Return the (X, Y) coordinate for the center point of the cell that contains the specified text.  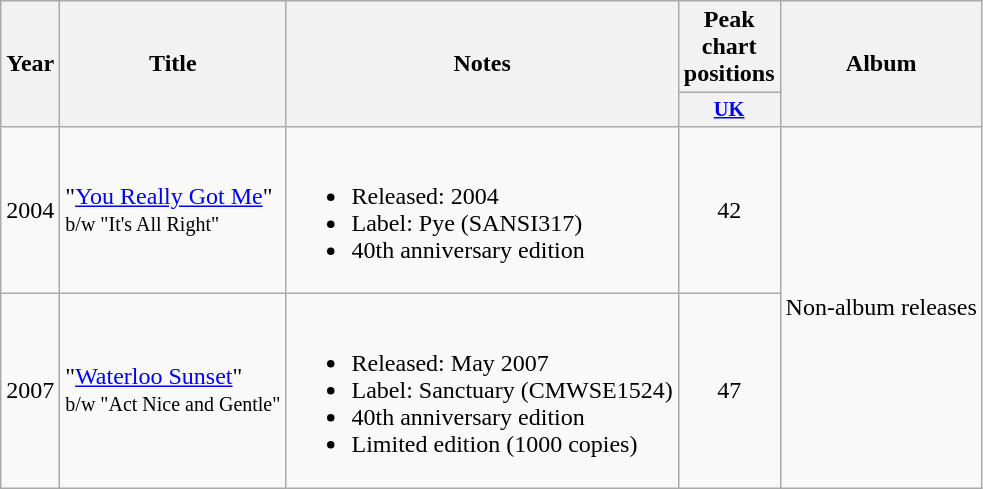
2004 (30, 210)
Album (881, 64)
Peak chart positions (729, 47)
"Waterloo Sunset" b/w "Act Nice and Gentle" (173, 391)
47 (729, 391)
Non-album releases (881, 306)
"You Really Got Me" b/w "It's All Right" (173, 210)
UK (729, 110)
Title (173, 64)
42 (729, 210)
2007 (30, 391)
Released: May 2007Label: Sanctuary (CMWSE1524)40th anniversary editionLimited edition (1000 copies) (482, 391)
Notes (482, 64)
Year (30, 64)
Released: 2004Label: Pye (SANSI317)40th anniversary edition (482, 210)
